Pinpoint the cell where the given text exists, returning its (X, Y) midpoint coordinate. 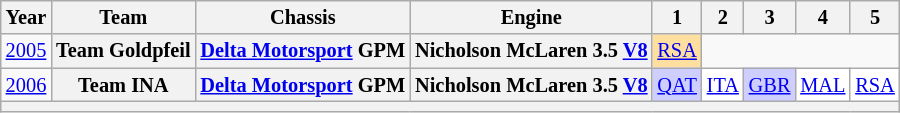
MAL (822, 85)
5 (874, 17)
3 (770, 17)
Engine (531, 17)
2 (723, 17)
2005 (26, 51)
QAT (676, 85)
2006 (26, 85)
ITA (723, 85)
Team (123, 17)
Team Goldpfeil (123, 51)
Team INA (123, 85)
4 (822, 17)
Year (26, 17)
GBR (770, 85)
1 (676, 17)
Chassis (302, 17)
